Extract the [x, y] coordinate from the center of the cell holding the provided text.  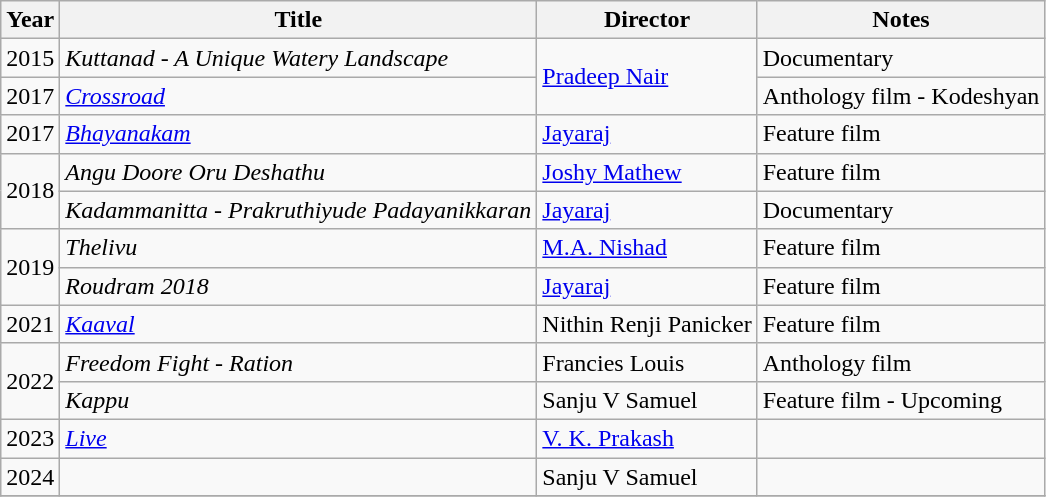
Notes [901, 20]
2018 [30, 191]
Bhayanakam [298, 134]
Anthology film - Kodeshyan [901, 96]
2021 [30, 324]
Joshy Mathew [647, 172]
Crossroad [298, 96]
Angu Doore Oru Deshathu [298, 172]
Kadammanitta - Prakruthiyude Padayanikkaran [298, 210]
2024 [30, 477]
Francies Louis [647, 362]
Director [647, 20]
2015 [30, 58]
Pradeep Nair [647, 77]
V. K. Prakash [647, 438]
Feature film - Upcoming [901, 400]
Live [298, 438]
Year [30, 20]
2022 [30, 381]
M.A. Nishad [647, 248]
Thelivu [298, 248]
Kaaval [298, 324]
Freedom Fight - Ration [298, 362]
Anthology film [901, 362]
Kappu [298, 400]
Kuttanad - A Unique Watery Landscape [298, 58]
Title [298, 20]
Roudram 2018 [298, 286]
Nithin Renji Panicker [647, 324]
2023 [30, 438]
2019 [30, 267]
